Pinpoint the cell where the given text exists, returning its (X, Y) midpoint coordinate. 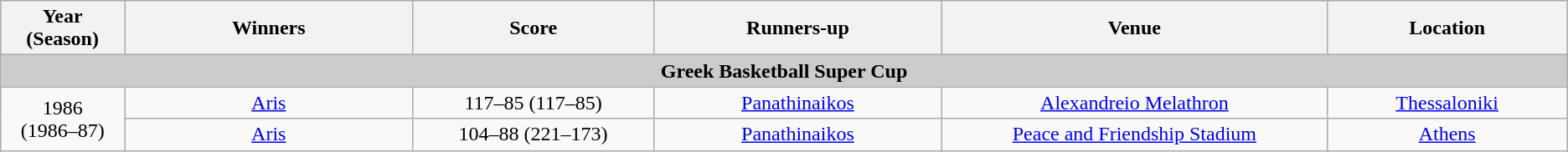
Location (1447, 28)
Runners-up (797, 28)
Winners (270, 28)
Venue (1134, 28)
Alexandreio Melathron (1134, 103)
1986(1986–87) (63, 119)
Thessaloniki (1447, 103)
117–85 (117–85) (533, 103)
Peace and Friendship Stadium (1134, 134)
Year (Season) (63, 28)
Greek Basketball Super Cup (784, 71)
104–88 (221–173) (533, 134)
Athens (1447, 134)
Score (533, 28)
